Scan for the cell matching the given text and deliver its (X, Y) coordinate at center. 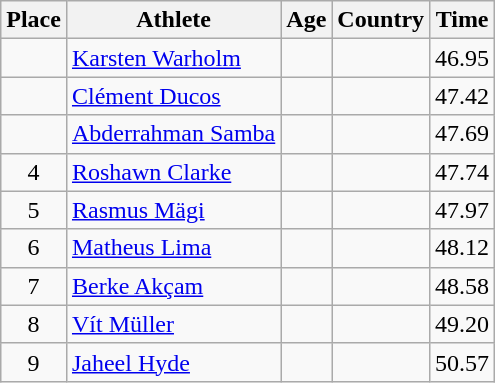
Berke Akçam (173, 286)
Age (306, 20)
7 (34, 286)
47.69 (462, 134)
Country (381, 20)
4 (34, 172)
47.97 (462, 210)
Time (462, 20)
Rasmus Mägi (173, 210)
Matheus Lima (173, 248)
Karsten Warholm (173, 58)
Vít Müller (173, 324)
6 (34, 248)
Clément Ducos (173, 96)
Abderrahman Samba (173, 134)
Roshawn Clarke (173, 172)
49.20 (462, 324)
5 (34, 210)
50.57 (462, 362)
Place (34, 20)
47.42 (462, 96)
Athlete (173, 20)
9 (34, 362)
48.58 (462, 286)
48.12 (462, 248)
8 (34, 324)
47.74 (462, 172)
Jaheel Hyde (173, 362)
46.95 (462, 58)
